Determine the (X, Y) coordinate at the center of the cell enclosing the given text.  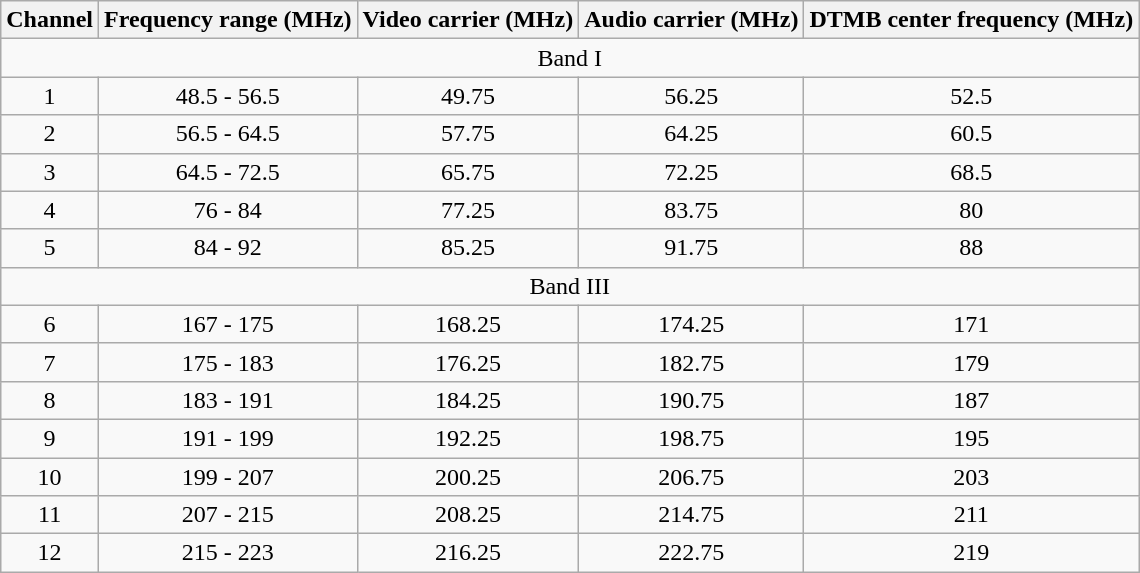
200.25 (468, 477)
65.75 (468, 172)
Frequency range (MHz) (228, 20)
176.25 (468, 362)
DTMB center frequency (MHz) (972, 20)
Audio carrier (MHz) (692, 20)
195 (972, 438)
52.5 (972, 96)
206.75 (692, 477)
56.5 - 64.5 (228, 134)
Channel (50, 20)
182.75 (692, 362)
216.25 (468, 553)
199 - 207 (228, 477)
64.5 - 72.5 (228, 172)
77.25 (468, 210)
187 (972, 400)
191 - 199 (228, 438)
56.25 (692, 96)
60.5 (972, 134)
72.25 (692, 172)
5 (50, 248)
203 (972, 477)
190.75 (692, 400)
10 (50, 477)
11 (50, 515)
174.25 (692, 324)
76 - 84 (228, 210)
215 - 223 (228, 553)
2 (50, 134)
207 - 215 (228, 515)
171 (972, 324)
211 (972, 515)
198.75 (692, 438)
3 (50, 172)
222.75 (692, 553)
184.25 (468, 400)
88 (972, 248)
183 - 191 (228, 400)
167 - 175 (228, 324)
1 (50, 96)
84 - 92 (228, 248)
68.5 (972, 172)
9 (50, 438)
80 (972, 210)
64.25 (692, 134)
179 (972, 362)
57.75 (468, 134)
12 (50, 553)
175 - 183 (228, 362)
219 (972, 553)
4 (50, 210)
83.75 (692, 210)
Band III (570, 286)
Video carrier (MHz) (468, 20)
91.75 (692, 248)
49.75 (468, 96)
48.5 - 56.5 (228, 96)
214.75 (692, 515)
208.25 (468, 515)
85.25 (468, 248)
168.25 (468, 324)
192.25 (468, 438)
8 (50, 400)
6 (50, 324)
Band I (570, 58)
7 (50, 362)
